Determine the (X, Y) coordinate at the center of the cell enclosing the given text.  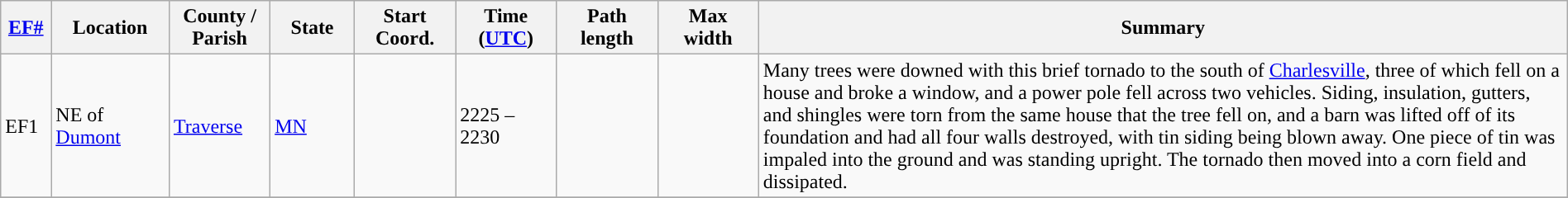
Traverse (219, 125)
Location (111, 28)
EF1 (26, 125)
Max width (708, 28)
Time (UTC) (506, 28)
Summary (1163, 28)
County / Parish (219, 28)
EF# (26, 28)
Path length (607, 28)
MN (313, 125)
2225 – 2230 (506, 125)
NE of Dumont (111, 125)
Start Coord. (404, 28)
State (313, 28)
